Determine the [x, y] coordinate at the center of the cell enclosing the given text.  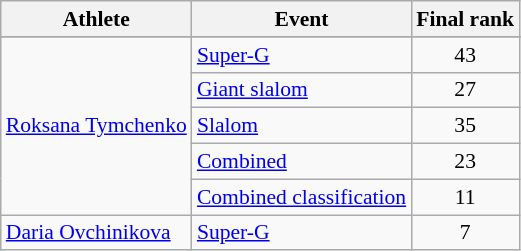
Giant slalom [302, 90]
Athlete [96, 19]
43 [465, 55]
Combined classification [302, 197]
7 [465, 233]
Final rank [465, 19]
11 [465, 197]
Combined [302, 162]
23 [465, 162]
Slalom [302, 126]
27 [465, 90]
Roksana Tymchenko [96, 126]
Event [302, 19]
35 [465, 126]
Daria Ovchinikova [96, 233]
